Capture the cell that displays the provided text and extract its [x, y] central coordinate. 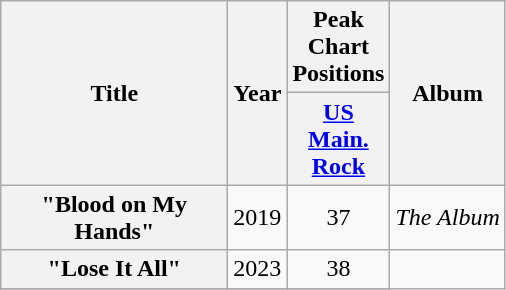
"Lose It All" [114, 269]
37 [338, 218]
Title [114, 93]
Album [448, 93]
2019 [258, 218]
Peak Chart Positions [338, 47]
38 [338, 269]
2023 [258, 269]
The Album [448, 218]
Year [258, 93]
USMain.Rock [338, 139]
"Blood on My Hands" [114, 218]
